Capture the cell that displays the provided text and extract its (x, y) central coordinate. 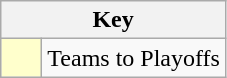
Teams to Playoffs (134, 58)
Key (114, 20)
